Determine the (x, y) coordinate at the center of the cell enclosing the given text.  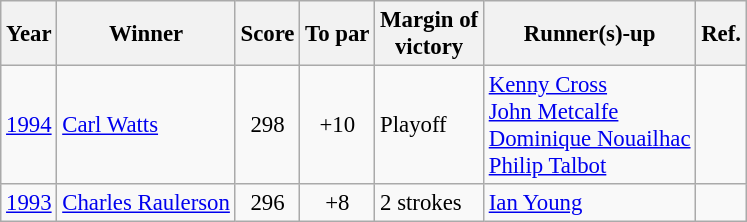
Winner (146, 34)
298 (268, 126)
Charles Raulerson (146, 203)
1994 (29, 126)
+10 (338, 126)
Carl Watts (146, 126)
2 strokes (430, 203)
Margin ofvictory (430, 34)
Playoff (430, 126)
+8 (338, 203)
To par (338, 34)
Runner(s)-up (589, 34)
296 (268, 203)
Ref. (721, 34)
Year (29, 34)
Kenny Cross John Metcalfe Dominique Nouailhac Philip Talbot (589, 126)
Score (268, 34)
1993 (29, 203)
Ian Young (589, 203)
